Find where the given text appears and provide that cell's center as [X, Y] coordinate. 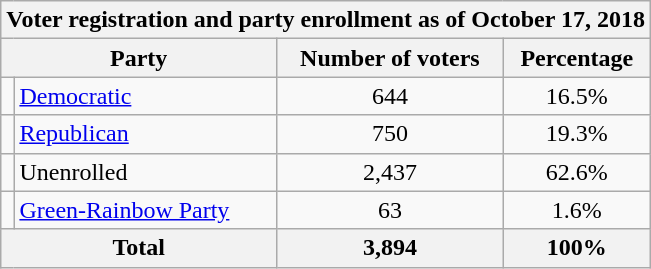
62.6% [576, 172]
2,437 [390, 172]
19.3% [576, 134]
Republican [146, 134]
3,894 [390, 248]
Unenrolled [146, 172]
1.6% [576, 210]
Total [139, 248]
Democratic [146, 96]
750 [390, 134]
63 [390, 210]
Percentage [576, 58]
Party [139, 58]
644 [390, 96]
Number of voters [390, 58]
Green-Rainbow Party [146, 210]
16.5% [576, 96]
100% [576, 248]
Voter registration and party enrollment as of October 17, 2018 [326, 20]
